Identify which cell holds the provided text, then report its [X, Y] central coordinate. 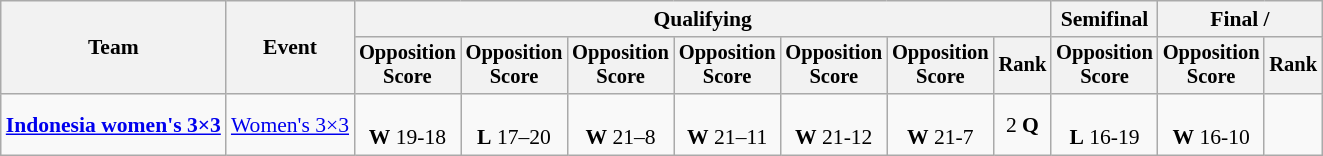
L 16-19 [1104, 124]
Event [290, 48]
Semifinal [1104, 19]
2 Q [1023, 124]
Qualifying [702, 19]
W 21-12 [834, 124]
L 17–20 [514, 124]
Team [114, 48]
W 21-7 [940, 124]
Indonesia women's 3×3 [114, 124]
Women's 3×3 [290, 124]
W 21–11 [728, 124]
W 16-10 [1212, 124]
W 21–8 [620, 124]
Final / [1240, 19]
W 19-18 [408, 124]
